Determine the (x, y) coordinate at the center of the cell enclosing the given text.  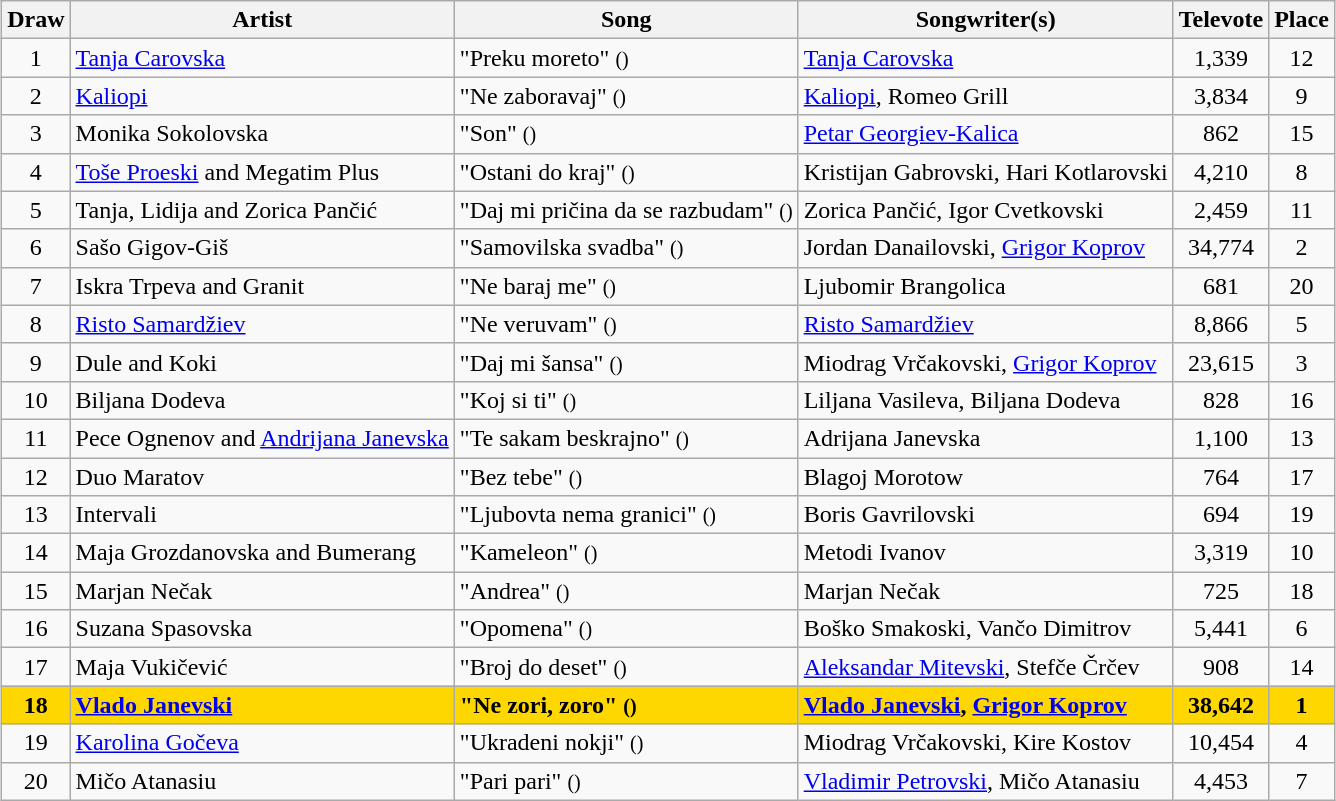
2,459 (1220, 210)
10,454 (1220, 743)
Ljubomir Brangolica (986, 286)
Maja Grozdanovska and Bumerang (262, 553)
764 (1220, 477)
Mičo Atanasiu (262, 781)
Aleksandar Mitevski, Stefče Črčev (986, 667)
Boris Gavrilovski (986, 515)
Televote (1220, 20)
Iskra Trpeva and Granit (262, 286)
23,615 (1220, 362)
Tanja, Lidija and Zorica Pančić (262, 210)
Miodrag Vrčakovski, Grigor Koprov (986, 362)
Petar Georgiev-Kalica (986, 134)
Karolina Gočeva (262, 743)
"Daj mi pričina da se razbudam" () (626, 210)
"Ukradeni nokji" () (626, 743)
38,642 (1220, 705)
Songwriter(s) (986, 20)
862 (1220, 134)
34,774 (1220, 248)
Sašo Gigov-Giš (262, 248)
Dule and Koki (262, 362)
Place (1302, 20)
Intervali (262, 515)
"Bez tebe" () (626, 477)
Toše Proeski and Megatim Plus (262, 172)
"Broj do deset" () (626, 667)
Liljana Vasileva, Biljana Dodeva (986, 400)
1,100 (1220, 438)
Blagoj Morotow (986, 477)
Song (626, 20)
Maja Vukičević (262, 667)
Draw (36, 20)
"Andrea" () (626, 591)
681 (1220, 286)
"Pari pari" () (626, 781)
8,866 (1220, 324)
Jordan Danailovski, Grigor Koprov (986, 248)
Metodi Ivanov (986, 553)
Vladimir Petrovski, Mičo Atanasiu (986, 781)
"Ljubovta nema granici" () (626, 515)
3,834 (1220, 96)
4,453 (1220, 781)
Kaliopi, Romeo Grill (986, 96)
"Kameleon" () (626, 553)
"Daj mi šansa" () (626, 362)
828 (1220, 400)
"Samovilska svadba" () (626, 248)
3,319 (1220, 553)
"Ne zaboravaj" () (626, 96)
"Koj si ti" () (626, 400)
"Preku moreto" () (626, 58)
"Ne veruvam" () (626, 324)
Kaliopi (262, 96)
908 (1220, 667)
"Son" () (626, 134)
Monika Sokolovska (262, 134)
694 (1220, 515)
Biljana Dodeva (262, 400)
Zorica Pančić, Igor Cvetkovski (986, 210)
Miodrag Vrčakovski, Kire Kostov (986, 743)
"Opomena" () (626, 629)
725 (1220, 591)
"Ne baraj me" () (626, 286)
5,441 (1220, 629)
Adrijana Janevska (986, 438)
"Te sakam beskrajno" () (626, 438)
Boško Smakoski, Vančo Dimitrov (986, 629)
1,339 (1220, 58)
Pece Ognenov and Andrijana Janevska (262, 438)
Duo Maratov (262, 477)
Kristijan Gabrovski, Hari Kotlarovski (986, 172)
4,210 (1220, 172)
"Ostani do kraj" () (626, 172)
Suzana Spasovska (262, 629)
Vlado Janevski, Grigor Koprov (986, 705)
"Ne zori, zoro" () (626, 705)
Artist (262, 20)
Vlado Janevski (262, 705)
